Detect which cell encompasses the target text, then output its (X, Y) center coordinate. 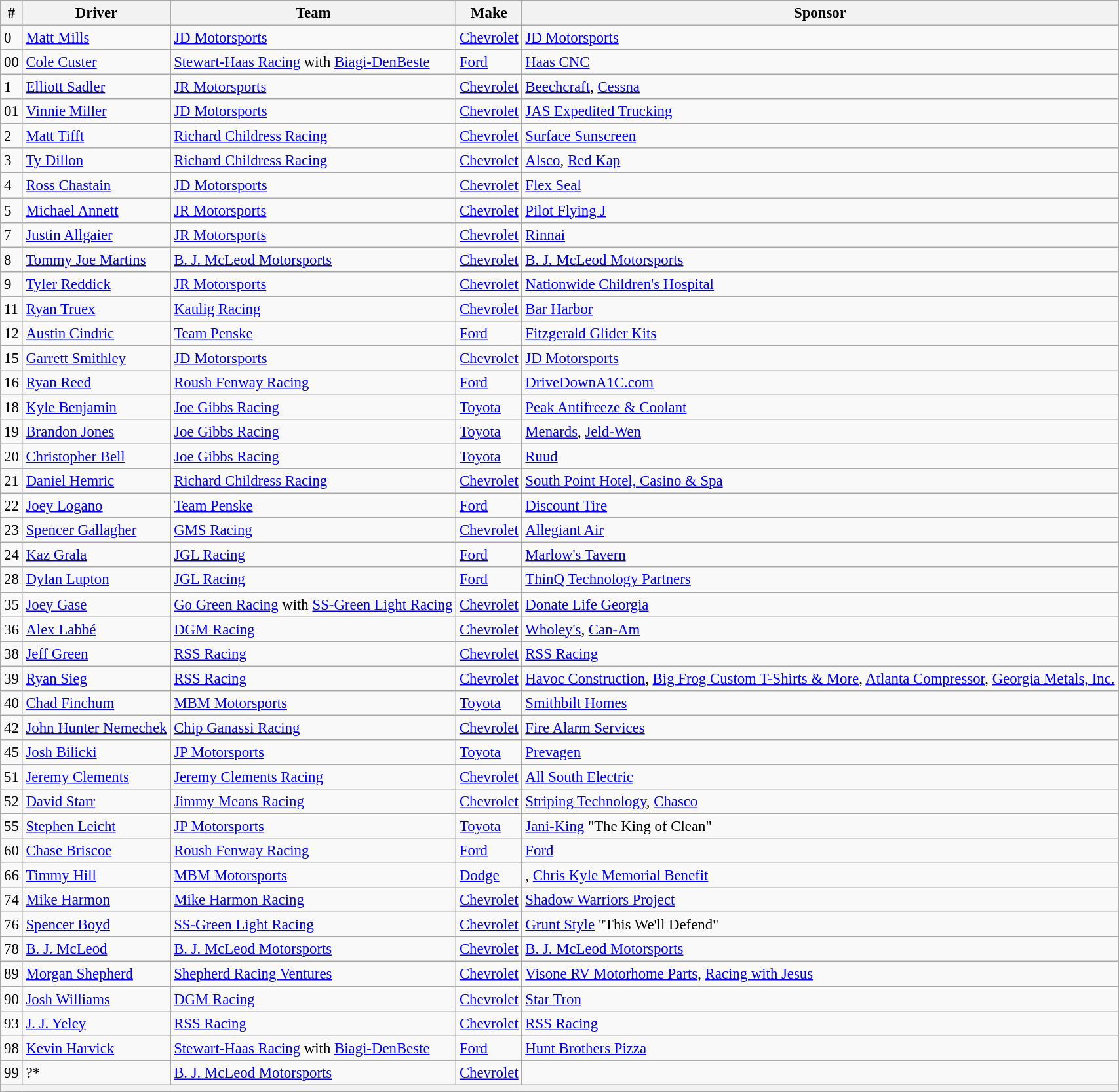
Justin Allgaier (96, 235)
Ruud (820, 457)
Allegiant Air (820, 530)
?* (96, 1072)
0 (12, 38)
Michael Annett (96, 210)
Havoc Construction, Big Frog Custom T-Shirts & More, Atlanta Compressor, Georgia Metals, Inc. (820, 678)
89 (12, 974)
19 (12, 432)
3 (12, 161)
Rinnai (820, 235)
42 (12, 728)
39 (12, 678)
Alsco, Red Kap (820, 161)
South Point Hotel, Casino & Spa (820, 481)
Beechcraft, Cessna (820, 87)
Cole Custer (96, 62)
8 (12, 260)
40 (12, 703)
00 (12, 62)
Jani-King "The King of Clean" (820, 827)
Flex Seal (820, 185)
5 (12, 210)
Joey Gase (96, 604)
9 (12, 284)
GMS Racing (313, 530)
55 (12, 827)
Kyle Benjamin (96, 407)
28 (12, 580)
Discount Tire (820, 506)
Team (313, 13)
Shadow Warriors Project (820, 900)
Fire Alarm Services (820, 728)
Timmy Hill (96, 876)
Wholey's, Can-Am (820, 629)
# (12, 13)
Josh Williams (96, 999)
Visone RV Motorhome Parts, Racing with Jesus (820, 974)
Morgan Shepherd (96, 974)
Spencer Boyd (96, 925)
Ross Chastain (96, 185)
Shepherd Racing Ventures (313, 974)
23 (12, 530)
Bar Harbor (820, 309)
Kaz Grala (96, 555)
Ryan Truex (96, 309)
JAS Expedited Trucking (820, 111)
66 (12, 876)
99 (12, 1072)
SS-Green Light Racing (313, 925)
B. J. McLeod (96, 950)
Haas CNC (820, 62)
Make (489, 13)
J. J. Yeley (96, 1023)
Christopher Bell (96, 457)
Driver (96, 13)
Surface Sunscreen (820, 136)
Stephen Leicht (96, 827)
Josh Bilicki (96, 752)
Chad Finchum (96, 703)
60 (12, 851)
36 (12, 629)
Go Green Racing with SS-Green Light Racing (313, 604)
Daniel Hemric (96, 481)
Striping Technology, Chasco (820, 802)
2 (12, 136)
18 (12, 407)
38 (12, 653)
Alex Labbé (96, 629)
David Starr (96, 802)
Ty Dillon (96, 161)
4 (12, 185)
Matt Tifft (96, 136)
35 (12, 604)
DriveDownA1C.com (820, 383)
Kevin Harvick (96, 1048)
Prevagen (820, 752)
11 (12, 309)
Nationwide Children's Hospital (820, 284)
Garrett Smithley (96, 358)
24 (12, 555)
Grunt Style "This We'll Defend" (820, 925)
1 (12, 87)
45 (12, 752)
All South Electric (820, 777)
Jeff Green (96, 653)
Jimmy Means Racing (313, 802)
Fitzgerald Glider Kits (820, 334)
Brandon Jones (96, 432)
93 (12, 1023)
Mike Harmon (96, 900)
12 (12, 334)
Austin Cindric (96, 334)
Matt Mills (96, 38)
15 (12, 358)
Chip Ganassi Racing (313, 728)
Kaulig Racing (313, 309)
78 (12, 950)
Chase Briscoe (96, 851)
Peak Antifreeze & Coolant (820, 407)
74 (12, 900)
, Chris Kyle Memorial Benefit (820, 876)
Smithbilt Homes (820, 703)
Star Tron (820, 999)
Donate Life Georgia (820, 604)
Hunt Brothers Pizza (820, 1048)
ThinQ Technology Partners (820, 580)
7 (12, 235)
Menards, Jeld-Wen (820, 432)
Jeremy Clements Racing (313, 777)
Vinnie Miller (96, 111)
Ryan Sieg (96, 678)
22 (12, 506)
Joey Logano (96, 506)
Dylan Lupton (96, 580)
98 (12, 1048)
90 (12, 999)
76 (12, 925)
Dodge (489, 876)
Sponsor (820, 13)
Spencer Gallagher (96, 530)
52 (12, 802)
Jeremy Clements (96, 777)
John Hunter Nemechek (96, 728)
Marlow's Tavern (820, 555)
20 (12, 457)
Elliott Sadler (96, 87)
Mike Harmon Racing (313, 900)
Tyler Reddick (96, 284)
Ryan Reed (96, 383)
01 (12, 111)
16 (12, 383)
Tommy Joe Martins (96, 260)
21 (12, 481)
Pilot Flying J (820, 210)
51 (12, 777)
